Locate the cell with the specified text and output its [X, Y] center coordinate. 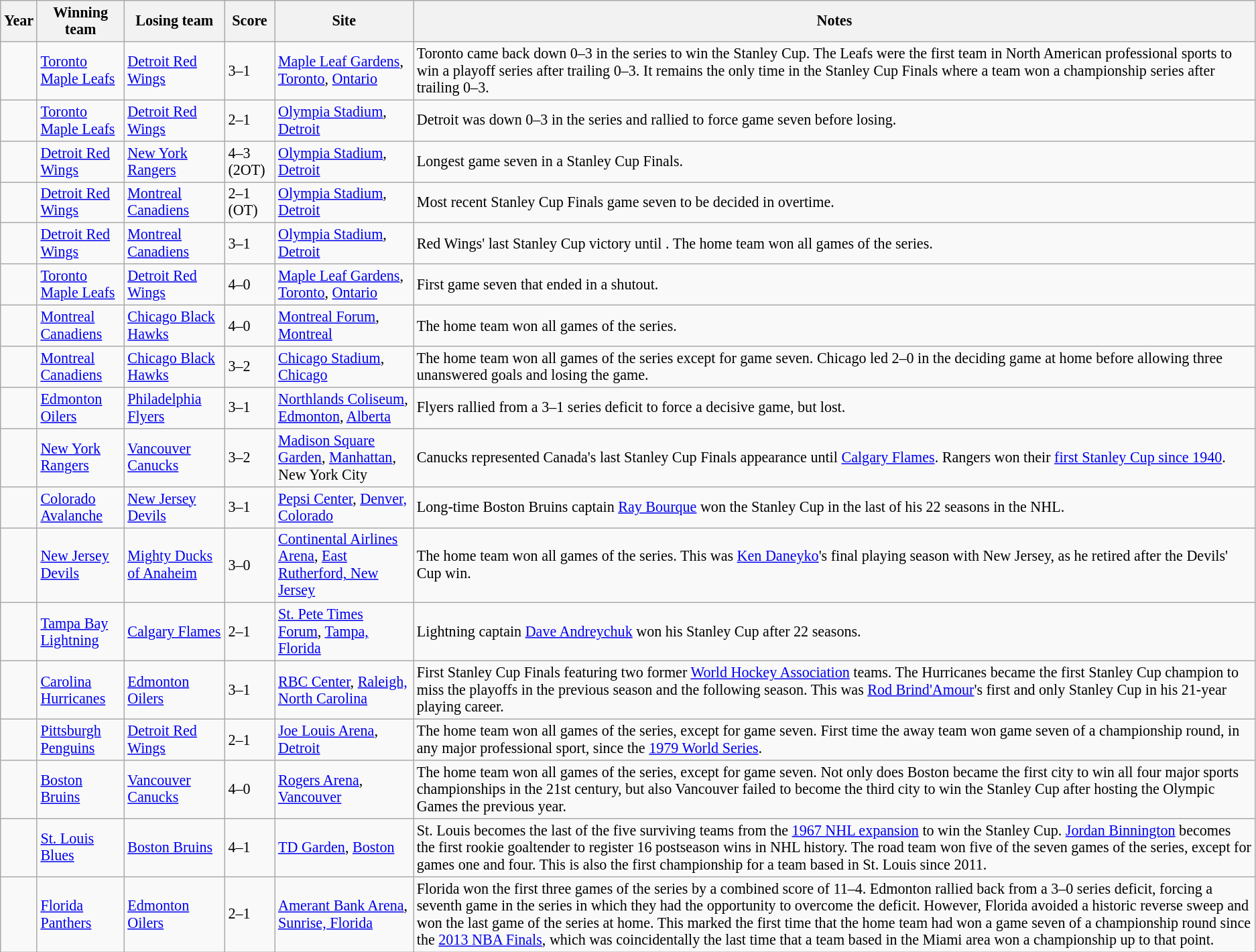
Long-time Boston Bruins captain Ray Bourque won the Stanley Cup in the last of his 22 seasons in the NHL. [835, 506]
4–3 (2OT) [249, 161]
Florida Panthers [80, 914]
Losing team [174, 20]
4–1 [249, 847]
Pepsi Center, Denver, Colorado [344, 506]
Canucks represented Canada's last Stanley Cup Finals appearance until Calgary Flames. Rangers won their first Stanley Cup since 1940. [835, 457]
3–0 [249, 565]
Amerant Bank Arena, Sunrise, Florida [344, 914]
First game seven that ended in a shutout. [835, 284]
Year [19, 20]
TD Garden, Boston [344, 847]
RBC Center, Raleigh, North Carolina [344, 690]
Longest game seven in a Stanley Cup Finals. [835, 161]
Notes [835, 20]
Red Wings' last Stanley Cup victory until . The home team won all games of the series. [835, 244]
The home team won all games of the series. [835, 326]
Rogers Arena, Vancouver [344, 789]
Score [249, 20]
Site [344, 20]
Joe Louis Arena, Detroit [344, 740]
Most recent Stanley Cup Finals game seven to be decided in overtime. [835, 202]
Continental Airlines Arena, East Rutherford, New Jersey [344, 565]
Carolina Hurricanes [80, 690]
St. Pete Times Forum, Tampa, Florida [344, 632]
Detroit was down 0–3 in the series and rallied to force game seven before losing. [835, 121]
Montreal Forum, Montreal [344, 326]
Calgary Flames [174, 632]
Lightning captain Dave Andreychuk won his Stanley Cup after 22 seasons. [835, 632]
The home team won all games of the series. This was Ken Daneyko's final playing season with New Jersey, as he retired after the Devils' Cup win. [835, 565]
Colorado Avalanche [80, 506]
Mighty Ducks of Anaheim [174, 565]
Philadelphia Flyers [174, 407]
2–1 (OT) [249, 202]
St. Louis Blues [80, 847]
Chicago Stadium, Chicago [344, 366]
Winning team [80, 20]
Northlands Coliseum, Edmonton, Alberta [344, 407]
Flyers rallied from a 3–1 series deficit to force a decisive game, but lost. [835, 407]
Pittsburgh Penguins [80, 740]
Madison Square Garden, Manhattan, New York City [344, 457]
Tampa Bay Lightning [80, 632]
